Provide the [x, y] coordinate of the cell's center where the given text is located.  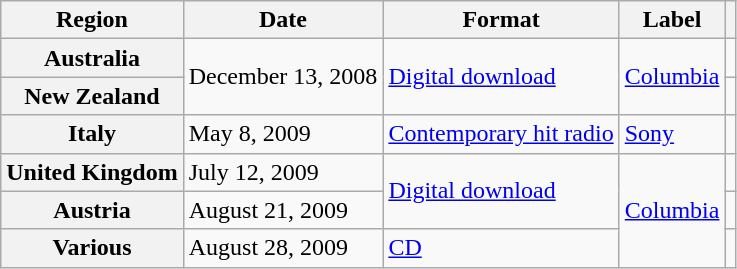
Sony [672, 134]
CD [501, 248]
Various [92, 248]
July 12, 2009 [283, 172]
August 28, 2009 [283, 248]
December 13, 2008 [283, 77]
Austria [92, 210]
Region [92, 20]
Italy [92, 134]
United Kingdom [92, 172]
Format [501, 20]
May 8, 2009 [283, 134]
Contemporary hit radio [501, 134]
Date [283, 20]
New Zealand [92, 96]
Australia [92, 58]
Label [672, 20]
August 21, 2009 [283, 210]
